Detect which cell encompasses the target text, then output its [X, Y] center coordinate. 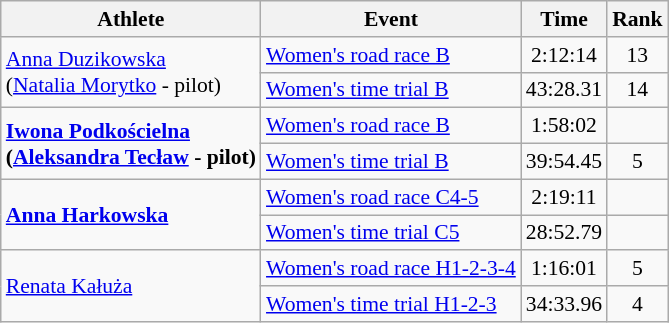
Event [391, 19]
28:52.79 [564, 233]
Women's time trial H1-2-3 [391, 304]
Women's road race H1-2-3-4 [391, 269]
2:19:11 [564, 197]
Athlete [131, 19]
Women's road race C4-5 [391, 197]
4 [638, 304]
Anna Duzikowska(Natalia Morytko - pilot) [131, 72]
39:54.45 [564, 162]
43:28.31 [564, 90]
Rank [638, 19]
Women's time trial C5 [391, 233]
Anna Harkowska [131, 214]
2:12:14 [564, 55]
Time [564, 19]
Iwona Podkościelna(Aleksandra Tecław - pilot) [131, 144]
1:16:01 [564, 269]
34:33.96 [564, 304]
13 [638, 55]
Renata Kałuża [131, 286]
14 [638, 90]
1:58:02 [564, 126]
